Locate the cell with the specified text and output its [x, y] center coordinate. 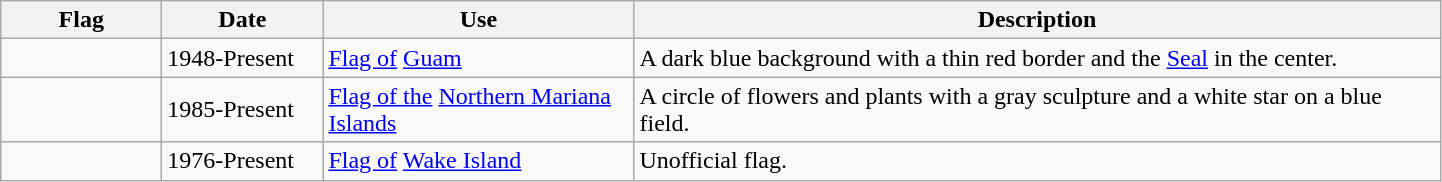
A dark blue background with a thin red border and the Seal in the center. [1037, 58]
Flag of Guam [478, 58]
Flag [82, 20]
A circle of flowers and plants with a gray sculpture and a white star on a blue field. [1037, 110]
1976-Present [242, 161]
Use [478, 20]
1985-Present [242, 110]
1948-Present [242, 58]
Flag of Wake Island [478, 161]
Date [242, 20]
Flag of the Northern Mariana Islands [478, 110]
Description [1037, 20]
Unofficial flag. [1037, 161]
